Return (x, y) of the center of cell containing provided text 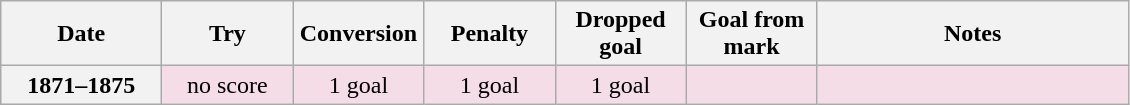
Date (82, 34)
Conversion (358, 34)
Goal from mark (752, 34)
1871–1875 (82, 85)
no score (228, 85)
Try (228, 34)
Penalty (490, 34)
Notes (972, 34)
Dropped goal (620, 34)
